Pinpoint the cell where the given text exists, returning its (x, y) midpoint coordinate. 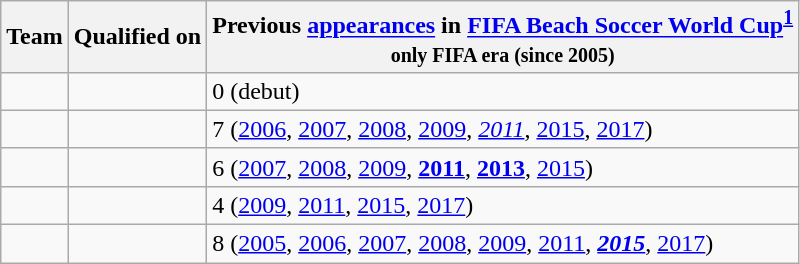
Qualified on (137, 37)
0 (debut) (503, 91)
Previous appearances in FIFA Beach Soccer World Cup1only FIFA era (since 2005) (503, 37)
6 (2007, 2008, 2009, 2011, 2013, 2015) (503, 167)
8 (2005, 2006, 2007, 2008, 2009, 2011, 2015, 2017) (503, 244)
7 (2006, 2007, 2008, 2009, 2011, 2015, 2017) (503, 129)
4 (2009, 2011, 2015, 2017) (503, 205)
Team (35, 37)
